Return (X, Y) of the center of cell containing provided text 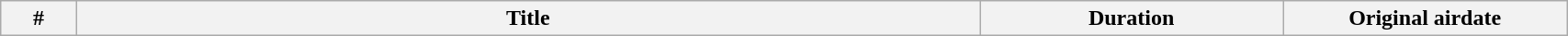
Duration (1132, 18)
# (39, 18)
Original airdate (1426, 18)
Title (527, 18)
